Extract the [X, Y] coordinate from the center of the cell holding the provided text.  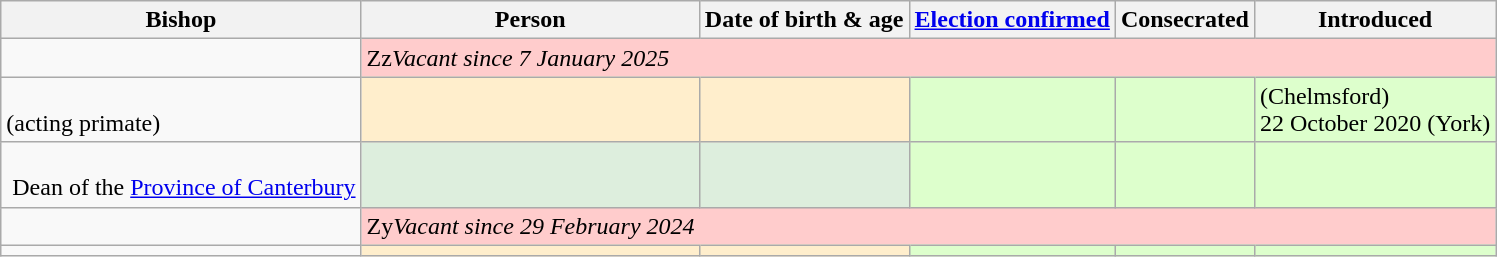
(acting primate) [181, 110]
ZzVacant since 7 January 2025 [530, 58]
Election confirmed [1012, 20]
(Chelmsford)22 October 2020 (York) [1374, 110]
Person [530, 20]
ZyVacant since 29 February 2024 [530, 226]
Introduced [1374, 20]
Consecrated [1184, 20]
Dean of the Province of Canterbury [181, 174]
Bishop [181, 20]
Date of birth & age [804, 20]
